Search for the cell housing the specified text and yield its (X, Y) center coordinate. 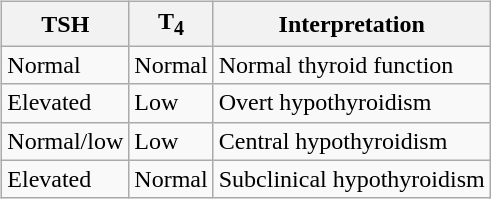
Interpretation (352, 24)
Overt hypothyroidism (352, 103)
Subclinical hypothyroidism (352, 179)
TSH (66, 24)
Normal thyroid function (352, 65)
Normal/low (66, 141)
T4 (171, 24)
Central hypothyroidism (352, 141)
